From the cell containing the given text, extract its center point as [x, y] coordinate. 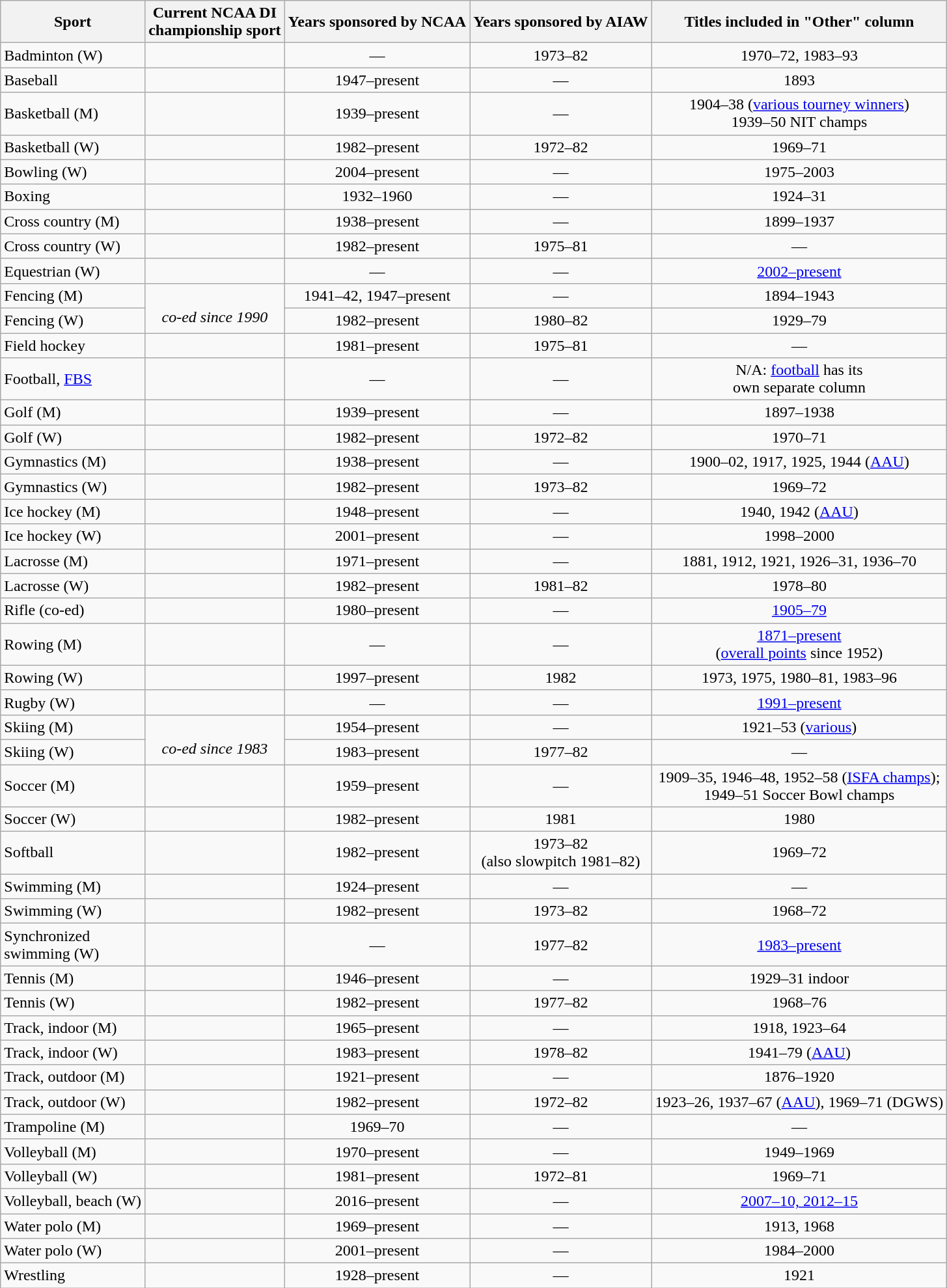
1913, 1968 [799, 1226]
1941–42, 1947–present [377, 295]
1991–present [799, 702]
1981 [561, 819]
1932–1960 [377, 197]
Rowing (M) [73, 644]
Volleyball (M) [73, 1151]
1969–70 [377, 1127]
Track, indoor (W) [73, 1052]
1904–38 (various tourney winners)1939–50 NIT champs [799, 113]
1876–1920 [799, 1077]
Cross country (W) [73, 246]
Soccer (M) [73, 785]
2007–10, 2012–15 [799, 1201]
1918, 1923–64 [799, 1028]
1946–present [377, 978]
Boxing [73, 197]
Tennis (W) [73, 1003]
co-ed since 1983 [215, 739]
1997–present [377, 678]
1897–1938 [799, 413]
Rowing (W) [73, 678]
Softball [73, 853]
Volleyball (W) [73, 1176]
1954–present [377, 727]
Basketball (M) [73, 113]
1970–72, 1983–93 [799, 55]
1948–present [377, 512]
Skiing (M) [73, 727]
1905–79 [799, 610]
Water polo (W) [73, 1251]
1971–present [377, 561]
Lacrosse (M) [73, 561]
N/A: football has itsown separate column [799, 379]
Swimming (M) [73, 886]
Rifle (co-ed) [73, 610]
Golf (W) [73, 437]
1899–1937 [799, 221]
1929–31 indoor [799, 978]
1909–35, 1946–48, 1952–58 (ISFA champs);1949–51 Soccer Bowl champs [799, 785]
1965–present [377, 1028]
Football, FBS [73, 379]
1978–82 [561, 1052]
Equestrian (W) [73, 271]
Years sponsored by NCAA [377, 22]
1893 [799, 80]
1924–31 [799, 197]
1968–76 [799, 1003]
Rugby (W) [73, 702]
Ice hockey (M) [73, 512]
1980–present [377, 610]
1940, 1942 (AAU) [799, 512]
Wrestling [73, 1276]
1970–present [377, 1151]
2016–present [377, 1201]
1969–present [377, 1226]
Fencing (W) [73, 320]
1921 [799, 1276]
Gymnastics (W) [73, 487]
1982 [561, 678]
1881, 1912, 1921, 1926–31, 1936–70 [799, 561]
Golf (M) [73, 413]
1975–2003 [799, 172]
Cross country (M) [73, 221]
Volleyball, beach (W) [73, 1201]
Baseball [73, 80]
Trampoline (M) [73, 1127]
1941–79 (AAU) [799, 1052]
Years sponsored by AIAW [561, 22]
1978–80 [799, 586]
Soccer (W) [73, 819]
1923–26, 1937–67 (AAU), 1969–71 (DGWS) [799, 1102]
1970–71 [799, 437]
1984–2000 [799, 1251]
2002–present [799, 271]
Sport [73, 22]
Bowling (W) [73, 172]
Synchronizedswimming (W) [73, 945]
Current NCAA DIchampionship sport [215, 22]
1973, 1975, 1980–81, 1983–96 [799, 678]
2004–present [377, 172]
1981–82 [561, 586]
Track, outdoor (W) [73, 1102]
1972–81 [561, 1176]
Skiing (W) [73, 752]
Ice hockey (W) [73, 536]
Gymnastics (M) [73, 462]
1980–82 [561, 320]
co-ed since 1990 [215, 308]
1968–72 [799, 911]
Track, outdoor (M) [73, 1077]
1973–82(also slowpitch 1981–82) [561, 853]
Swimming (W) [73, 911]
Titles included in "Other" column [799, 22]
Lacrosse (W) [73, 586]
1900–02, 1917, 1925, 1944 (AAU) [799, 462]
Badminton (W) [73, 55]
1947–present [377, 80]
1928–present [377, 1276]
1921–present [377, 1077]
Water polo (M) [73, 1226]
1980 [799, 819]
1894–1943 [799, 295]
Fencing (M) [73, 295]
1998–2000 [799, 536]
1871–present(overall points since 1952) [799, 644]
1921–53 (various) [799, 727]
Basketball (W) [73, 147]
Track, indoor (M) [73, 1028]
1929–79 [799, 320]
Field hockey [73, 346]
1959–present [377, 785]
1924–present [377, 886]
Tennis (M) [73, 978]
1949–1969 [799, 1151]
